Identify which cell holds the provided text, then report its (X, Y) central coordinate. 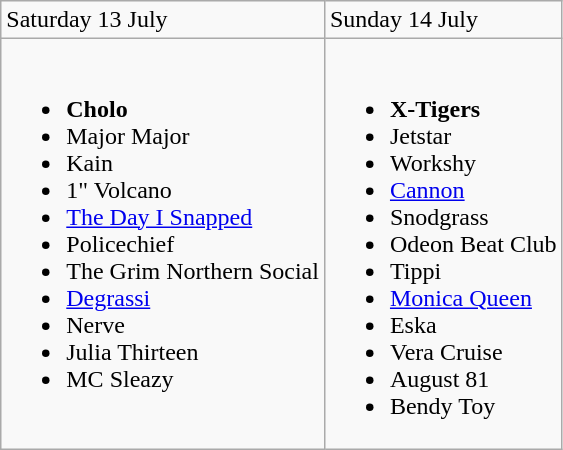
CholoMajor MajorKain1" VolcanoThe Day I SnappedPolicechiefThe Grim Northern SocialDegrassiNerveJulia ThirteenMC Sleazy (163, 244)
Saturday 13 July (163, 20)
Sunday 14 July (443, 20)
X-TigersJetstarWorkshyCannonSnodgrassOdeon Beat ClubTippiMonica QueenEskaVera CruiseAugust 81Bendy Toy (443, 244)
